Return [x, y] of the center of cell containing provided text 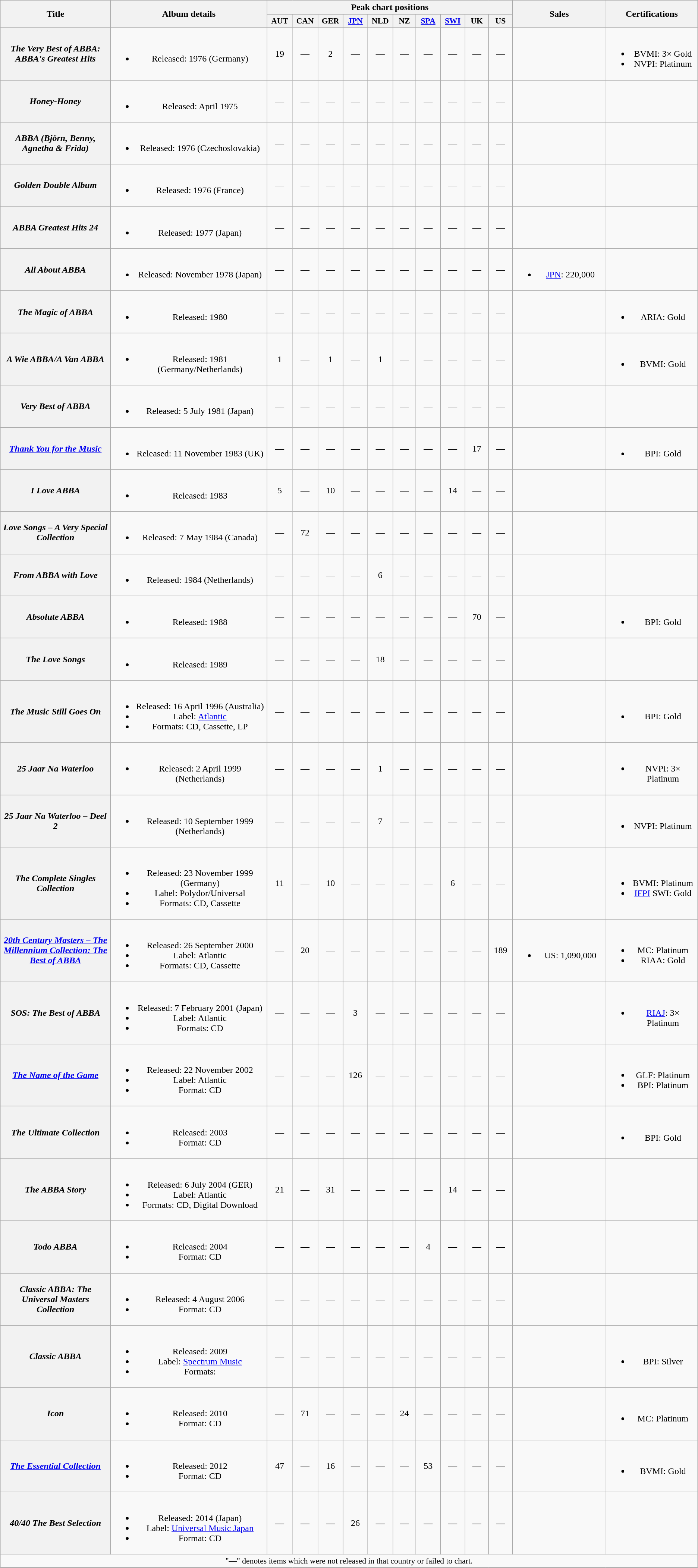
Released: 1988 [189, 617]
17 [477, 448]
GLF: PlatinumBPI: Platinum [652, 1075]
ABBA (Björn, Benny, Agnetha & Frida) [56, 143]
Released: 1989 [189, 659]
Released: 1980 [189, 312]
JPN [355, 21]
RIAJ: 3× Platinum [652, 1013]
NZ [405, 21]
Released: 2 April 1999 (Netherlands) [189, 769]
The Ultimate Collection [56, 1132]
NVPI: 3× Platinum [652, 769]
126 [355, 1075]
ABBA Greatest Hits 24 [56, 227]
3 [355, 1013]
20th Century Masters – The Millennium Collection: The Best of ABBA [56, 951]
Released: 1981 (Germany/Netherlands) [189, 359]
Love Songs – A Very Special Collection [56, 532]
Released: 23 November 1999 (Germany)Label: Polydor/UniversalFormats: CD, Cassette [189, 883]
"—" denotes items which were not released in that country or failed to chart. [349, 1561]
189 [500, 951]
NLD [380, 21]
A Wie ABBA/A Van ABBA [56, 359]
ARIA: Gold [652, 312]
Released: 2003Format: CD [189, 1132]
Certifications [652, 14]
BVMI: PlatinumIFPI SWI: Gold [652, 883]
Sales [559, 14]
The Love Songs [56, 659]
25 Jaar Na Waterloo [56, 769]
From ABBA with Love [56, 575]
Released: 10 September 1999 (Netherlands) [189, 821]
The Complete Singles Collection [56, 883]
31 [330, 1190]
Released: 1977 (Japan) [189, 227]
I Love ABBA [56, 491]
19 [280, 54]
NVPI: Platinum [652, 821]
BPI: Silver [652, 1357]
Released: 16 April 1996 (Australia)Label: AtlanticFormats: CD, Cassette, LP [189, 711]
Released: April 1975 [189, 101]
MC: Platinum [652, 1414]
Todo ABBA [56, 1247]
Thank You for the Music [56, 448]
Released: 2004Format: CD [189, 1247]
The Very Best of ABBA: ABBA's Greatest Hits [56, 54]
Released: 2010Format: CD [189, 1414]
Released: 2014 (Japan)Label: Universal Music JapanFormat: CD [189, 1523]
2 [330, 54]
11 [280, 883]
Album details [189, 14]
JPN: 220,000 [559, 270]
Released: 7 May 1984 (Canada) [189, 532]
The ABBA Story [56, 1190]
US [500, 21]
Icon [56, 1414]
Released: 26 September 2000Label: AtlanticFormats: CD, Cassette [189, 951]
MC: PlatinumRIAA: Gold [652, 951]
Released: 1976 (Czechoslovakia) [189, 143]
SPA [428, 21]
BVMI: 3× GoldNVPI: Platinum [652, 54]
Very Best of ABBA [56, 406]
4 [428, 1247]
Absolute ABBA [56, 617]
25 Jaar Na Waterloo – Deel 2 [56, 821]
Released: 1976 (France) [189, 186]
20 [305, 951]
AUT [280, 21]
Released: 1976 (Germany) [189, 54]
Released: November 1978 (Japan) [189, 270]
18 [380, 659]
The Music Still Goes On [56, 711]
47 [280, 1466]
Released: 2012Format: CD [189, 1466]
The Name of the Game [56, 1075]
24 [405, 1414]
40/40 The Best Selection [56, 1523]
Classic ABBA: The Universal Masters Collection [56, 1299]
Released: 6 July 2004 (GER)Label: AtlanticFormats: CD, Digital Download [189, 1190]
Released: 1984 (Netherlands) [189, 575]
Golden Double Album [56, 186]
26 [355, 1523]
The Magic of ABBA [56, 312]
Released: 4 August 2006Format: CD [189, 1299]
72 [305, 532]
Classic ABBA [56, 1357]
GER [330, 21]
Peak chart positions [390, 7]
Released: 1983 [189, 491]
71 [305, 1414]
Released: 5 July 1981 (Japan) [189, 406]
All About ABBA [56, 270]
US: 1,090,000 [559, 951]
CAN [305, 21]
SOS: The Best of ABBA [56, 1013]
16 [330, 1466]
5 [280, 491]
Released: 22 November 2002Label: AtlanticFormat: CD [189, 1075]
21 [280, 1190]
Title [56, 14]
UK [477, 21]
Released: 2009Label: Spectrum MusicFormats: [189, 1357]
53 [428, 1466]
70 [477, 617]
Honey-Honey [56, 101]
The Essential Collection [56, 1466]
SWI [453, 21]
Released: 7 February 2001 (Japan)Label: AtlanticFormats: CD [189, 1013]
7 [380, 821]
Released: 11 November 1983 (UK) [189, 448]
